Return the (x, y) coordinate for the center point of the cell that contains the specified text.  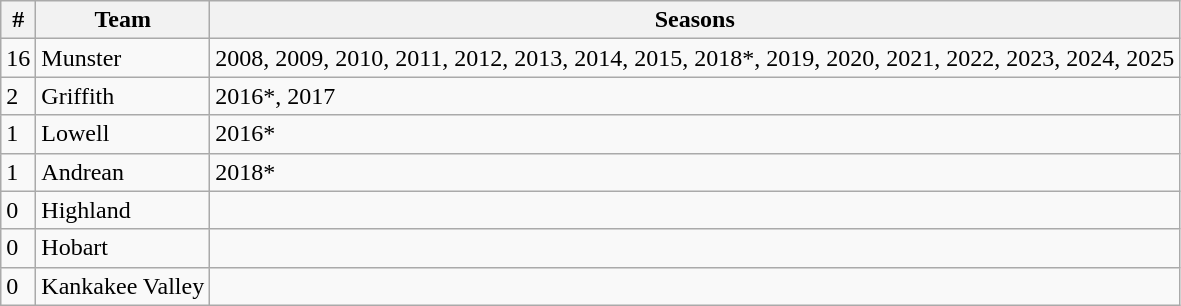
Munster (123, 58)
16 (18, 58)
Andrean (123, 172)
Griffith (123, 96)
2016*, 2017 (695, 96)
Lowell (123, 134)
Highland (123, 210)
2008, 2009, 2010, 2011, 2012, 2013, 2014, 2015, 2018*, 2019, 2020, 2021, 2022, 2023, 2024, 2025 (695, 58)
2 (18, 96)
Seasons (695, 20)
Hobart (123, 248)
Kankakee Valley (123, 286)
Team (123, 20)
2018* (695, 172)
2016* (695, 134)
# (18, 20)
